Return (X, Y) of the center of cell containing provided text 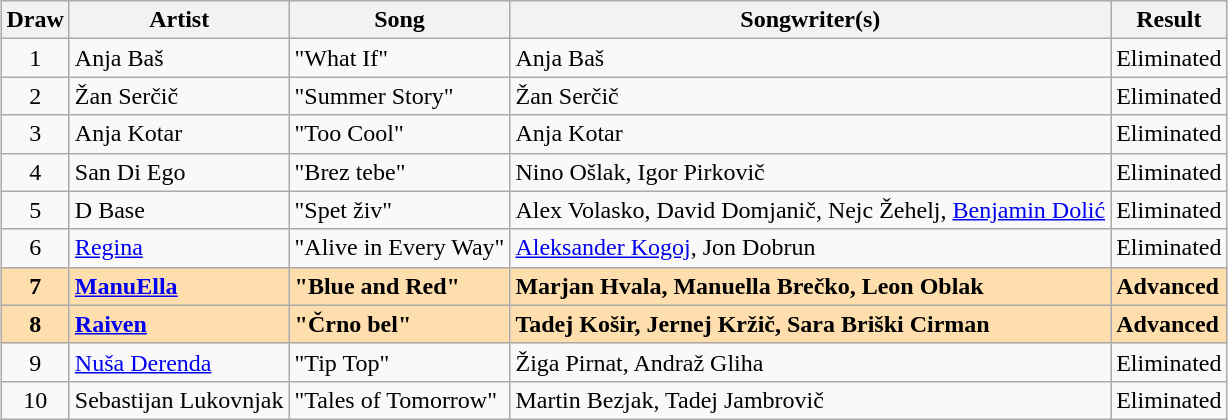
Songwriter(s) (810, 20)
"Tales of Tomorrow" (400, 400)
Tadej Košir, Jernej Kržič, Sara Briški Cirman (810, 324)
8 (35, 324)
Marjan Hvala, Manuella Brečko, Leon Oblak (810, 286)
Martin Bezjak, Tadej Jambrovič (810, 400)
Regina (179, 248)
6 (35, 248)
Result (1169, 20)
7 (35, 286)
10 (35, 400)
"Spet živ" (400, 210)
"Brez tebe" (400, 172)
ManuElla (179, 286)
San Di Ego (179, 172)
3 (35, 134)
Draw (35, 20)
"Too Cool" (400, 134)
Song (400, 20)
"Tip Top" (400, 362)
Artist (179, 20)
Raiven (179, 324)
"Summer Story" (400, 96)
"Alive in Every Way" (400, 248)
"Blue and Red" (400, 286)
"Črno bel" (400, 324)
Žiga Pirnat, Andraž Gliha (810, 362)
Sebastijan Lukovnjak (179, 400)
4 (35, 172)
Alex Volasko, David Domjanič, Nejc Žehelj, Benjamin Dolić (810, 210)
Nuša Derenda (179, 362)
9 (35, 362)
1 (35, 58)
D Base (179, 210)
5 (35, 210)
Nino Ošlak, Igor Pirkovič (810, 172)
2 (35, 96)
Aleksander Kogoj, Jon Dobrun (810, 248)
"What If" (400, 58)
